Search for the cell housing the specified text and yield its (X, Y) center coordinate. 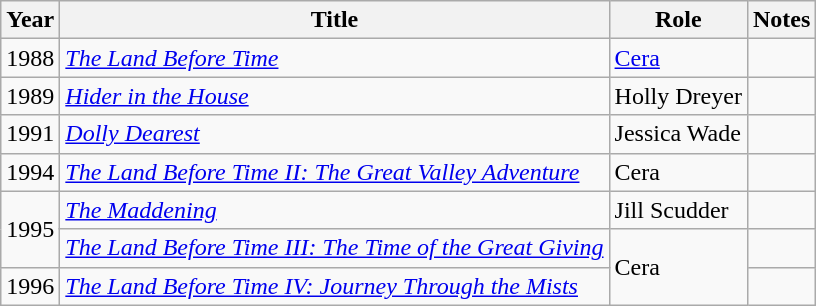
1991 (30, 134)
1989 (30, 96)
Jill Scudder (678, 210)
1988 (30, 58)
The Land Before Time II: The Great Valley Adventure (334, 172)
1995 (30, 229)
The Maddening (334, 210)
Notes (781, 20)
1994 (30, 172)
Jessica Wade (678, 134)
Year (30, 20)
Role (678, 20)
1996 (30, 286)
Hider in the House (334, 96)
Holly Dreyer (678, 96)
The Land Before Time IV: Journey Through the Mists (334, 286)
The Land Before Time III: The Time of the Great Giving (334, 248)
Title (334, 20)
The Land Before Time (334, 58)
Dolly Dearest (334, 134)
